Determine the [X, Y] coordinate at the center of the cell enclosing the given text.  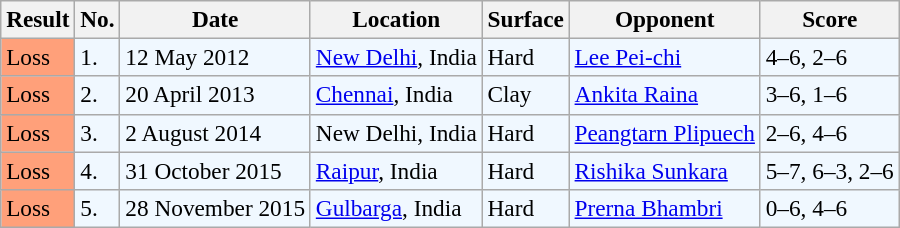
Opponent [664, 19]
Gulbarga, India [396, 208]
5. [98, 208]
1. [98, 57]
4–6, 2–6 [830, 57]
3–6, 1–6 [830, 95]
Prerna Bhambri [664, 208]
Peangtarn Plipuech [664, 133]
31 October 2015 [215, 170]
3. [98, 133]
No. [98, 19]
Chennai, India [396, 95]
12 May 2012 [215, 57]
5–7, 6–3, 2–6 [830, 170]
4. [98, 170]
Date [215, 19]
2. [98, 95]
Score [830, 19]
Clay [526, 95]
Result [38, 19]
Location [396, 19]
28 November 2015 [215, 208]
20 April 2013 [215, 95]
Ankita Raina [664, 95]
2 August 2014 [215, 133]
Raipur, India [396, 170]
Rishika Sunkara [664, 170]
0–6, 4–6 [830, 208]
Lee Pei-chi [664, 57]
2–6, 4–6 [830, 133]
Surface [526, 19]
